Find where the given text appears and provide that cell's center as (x, y) coordinate. 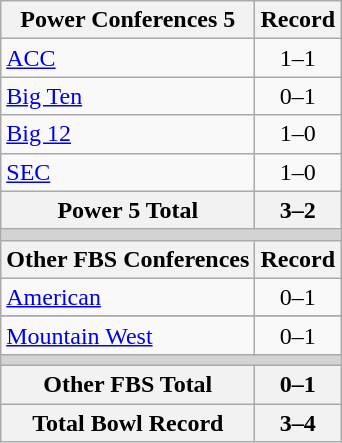
Mountain West (128, 335)
Power 5 Total (128, 210)
Big 12 (128, 134)
3–4 (298, 423)
Other FBS Conferences (128, 259)
Power Conferences 5 (128, 20)
Big Ten (128, 96)
ACC (128, 58)
Other FBS Total (128, 384)
3–2 (298, 210)
American (128, 297)
Total Bowl Record (128, 423)
1–1 (298, 58)
SEC (128, 172)
